Output the (X, Y) coordinate of the center of the cell containing the given text.  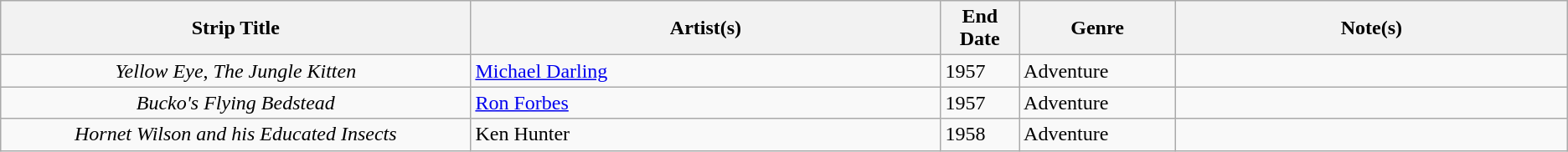
Michael Darling (705, 71)
Ken Hunter (705, 134)
1958 (980, 134)
Artist(s) (705, 28)
Bucko's Flying Bedstead (236, 103)
Note(s) (1372, 28)
Yellow Eye, The Jungle Kitten (236, 71)
Strip Title (236, 28)
Hornet Wilson and his Educated Insects (236, 134)
Ron Forbes (705, 103)
Genre (1097, 28)
End Date (980, 28)
